Capture the cell that displays the provided text and extract its (X, Y) central coordinate. 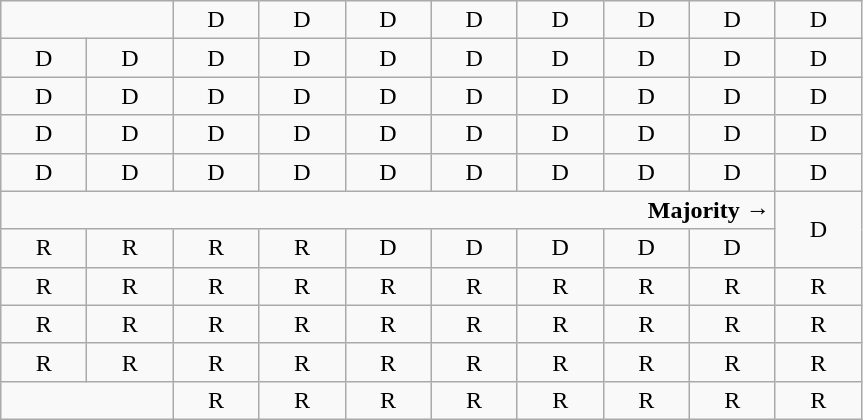
Majority → (388, 210)
